Find where the given text appears and provide that cell's center as (X, Y) coordinate. 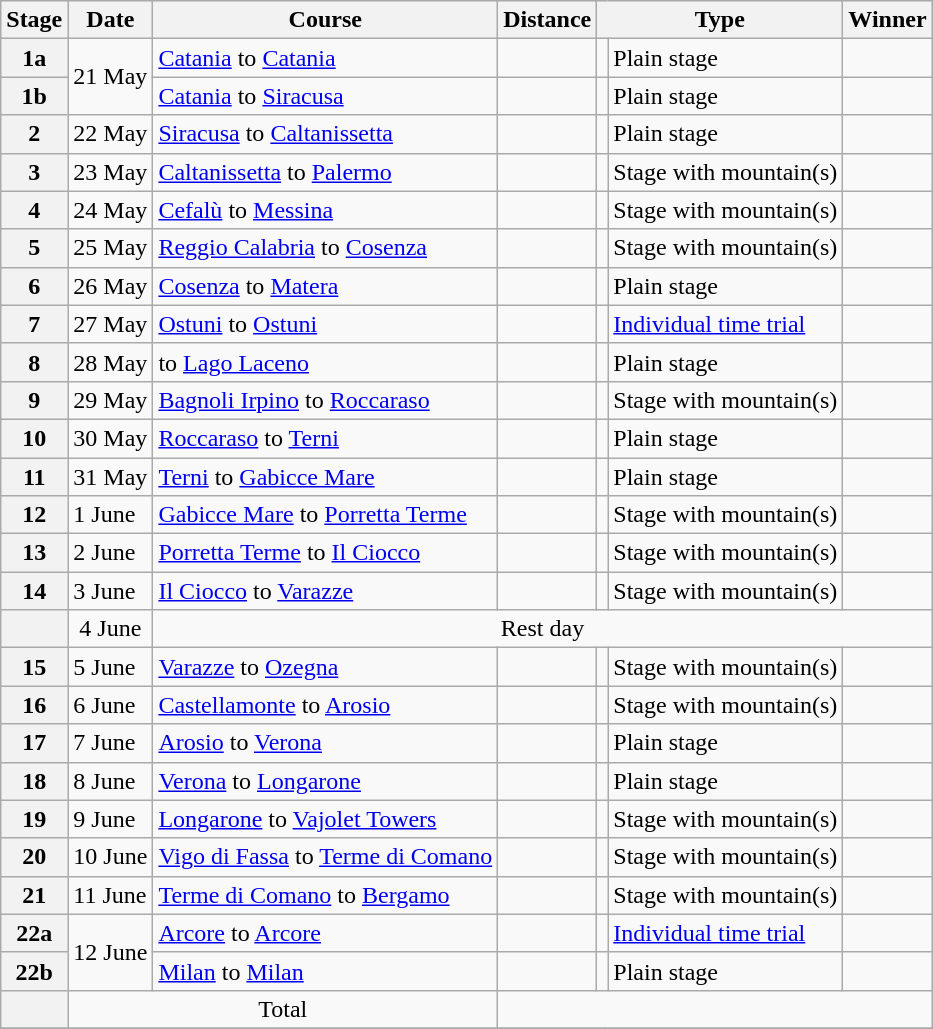
Total (283, 1009)
5 June (110, 667)
26 May (110, 286)
22a (34, 933)
22 May (110, 134)
Castellamonte to Arosio (326, 705)
28 May (110, 362)
Reggio Calabria to Cosenza (326, 248)
24 May (110, 210)
Terme di Comano to Bergamo (326, 895)
Bagnoli Irpino to Roccaraso (326, 400)
12 (34, 515)
1a (34, 58)
9 (34, 400)
Distance (548, 20)
8 (34, 362)
Milan to Milan (326, 971)
5 (34, 248)
1b (34, 96)
19 (34, 819)
Arosio to Verona (326, 743)
Roccaraso to Terni (326, 438)
Cefalù to Messina (326, 210)
3 (34, 172)
Gabicce Mare to Porretta Terme (326, 515)
12 June (110, 952)
25 May (110, 248)
2 June (110, 553)
17 (34, 743)
11 (34, 477)
Course (326, 20)
23 May (110, 172)
Cosenza to Matera (326, 286)
3 June (110, 591)
Siracusa to Caltanissetta (326, 134)
10 June (110, 857)
4 June (110, 629)
Varazze to Ozegna (326, 667)
8 June (110, 781)
18 (34, 781)
29 May (110, 400)
Verona to Longarone (326, 781)
Terni to Gabicce Mare (326, 477)
14 (34, 591)
11 June (110, 895)
7 June (110, 743)
21 (34, 895)
to Lago Laceno (326, 362)
Il Ciocco to Varazze (326, 591)
30 May (110, 438)
Rest day (542, 629)
22b (34, 971)
Longarone to Vajolet Towers (326, 819)
4 (34, 210)
Vigo di Fassa to Terme di Comano (326, 857)
Catania to Siracusa (326, 96)
16 (34, 705)
6 June (110, 705)
20 (34, 857)
Ostuni to Ostuni (326, 324)
Type (720, 20)
13 (34, 553)
9 June (110, 819)
31 May (110, 477)
Catania to Catania (326, 58)
Winner (888, 20)
2 (34, 134)
Caltanissetta to Palermo (326, 172)
Arcore to Arcore (326, 933)
15 (34, 667)
21 May (110, 77)
Stage (34, 20)
27 May (110, 324)
Porretta Terme to Il Ciocco (326, 553)
Date (110, 20)
7 (34, 324)
1 June (110, 515)
10 (34, 438)
6 (34, 286)
